Pinpoint the cell where the given text exists, returning its [X, Y] midpoint coordinate. 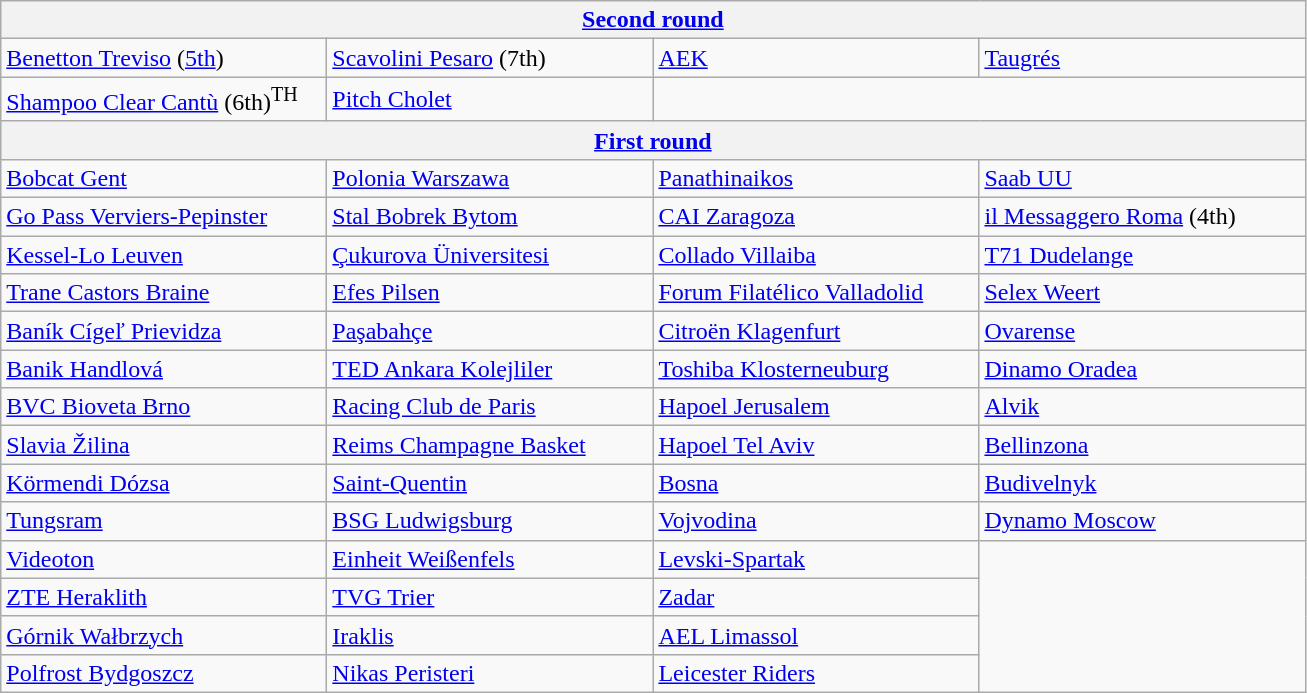
Saint-Quentin [490, 483]
Hapoel Tel Aviv [816, 445]
T71 Dudelange [1142, 255]
Collado Villaiba [816, 255]
Racing Club de Paris [490, 407]
TVG Trier [490, 597]
Hapoel Jerusalem [816, 407]
ZTE Heraklith [164, 597]
Baník Cígeľ Prievidza [164, 331]
BSG Ludwigsburg [490, 521]
Bobcat Gent [164, 178]
Polonia Warszawa [490, 178]
AEK [816, 58]
Zadar [816, 597]
Forum Filatélico Valladolid [816, 293]
Saab UU [1142, 178]
Scavolini Pesaro (7th) [490, 58]
Go Pass Verviers-Pepinster [164, 217]
Levski-Spartak [816, 559]
Iraklis [490, 635]
Górnik Wałbrzych [164, 635]
BVC Bioveta Brno [164, 407]
Panathinaikos [816, 178]
Tungsram [164, 521]
Bosna [816, 483]
Benetton Treviso (5th) [164, 58]
First round [653, 140]
Banik Handlová [164, 369]
Videoton [164, 559]
Polfrost Bydgoszcz [164, 673]
Pitch Cholet [490, 100]
Nikas Peristeri [490, 673]
Trane Castors Braine [164, 293]
Second round [653, 20]
Kessel-Lo Leuven [164, 255]
Einheit Weißenfels [490, 559]
Citroën Klagenfurt [816, 331]
Efes Pilsen [490, 293]
CAI Zaragoza [816, 217]
Dinamo Oradea [1142, 369]
Slavia Žilina [164, 445]
Toshiba Klosterneuburg [816, 369]
Taugrés [1142, 58]
Selex Weert [1142, 293]
Shampoo Clear Cantù (6th)TH [164, 100]
Stal Bobrek Bytom [490, 217]
Dynamo Moscow [1142, 521]
AEL Limassol [816, 635]
Reims Champagne Basket [490, 445]
Ovarense [1142, 331]
Leicester Riders [816, 673]
il Messaggero Roma (4th) [1142, 217]
Bellinzona [1142, 445]
Çukurova Üniversitesi [490, 255]
TED Ankara Kolejliler [490, 369]
Paşabahçe [490, 331]
Vojvodina [816, 521]
Alvik [1142, 407]
Budivelnyk [1142, 483]
Körmendi Dózsa [164, 483]
